Determine the [x, y] coordinate at the center of the cell enclosing the given text.  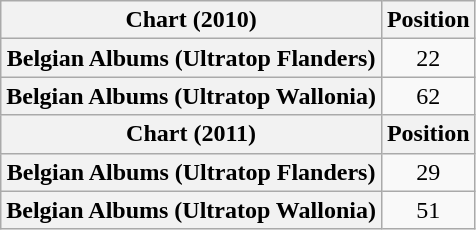
62 [428, 96]
Chart (2010) [192, 20]
51 [428, 210]
Chart (2011) [192, 134]
22 [428, 58]
29 [428, 172]
